For the text-containing cell, return its midpoint in (X, Y) coordinate format. 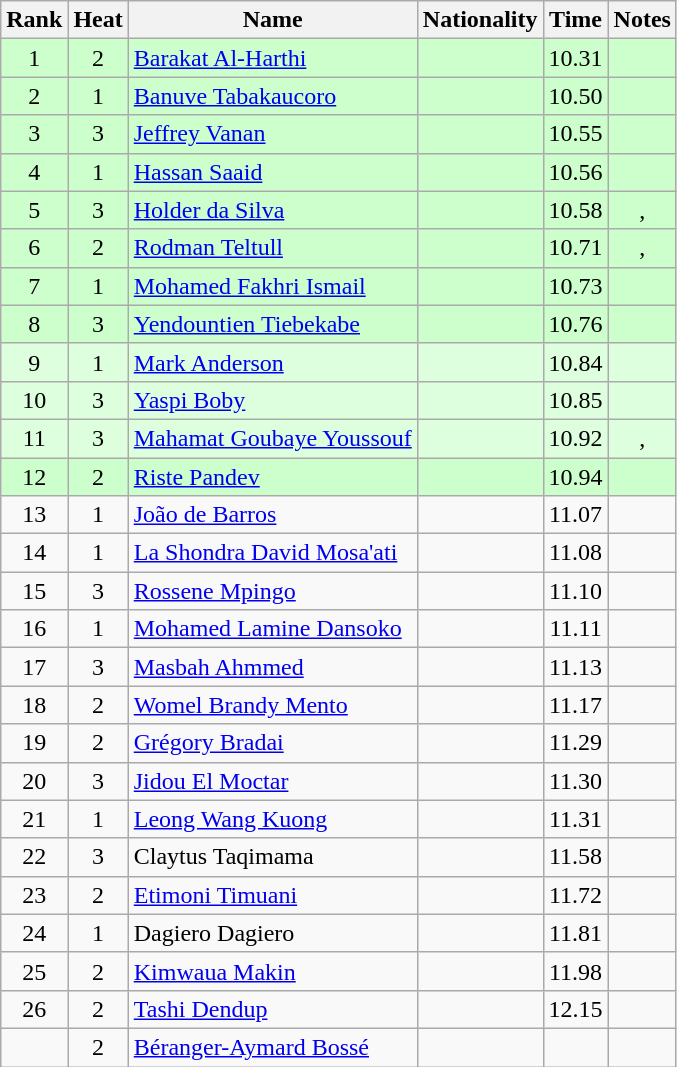
10.84 (576, 362)
22 (34, 857)
Notes (642, 20)
10.94 (576, 477)
Barakat Al-Harthi (272, 58)
11.81 (576, 933)
Jeffrey Vanan (272, 134)
26 (34, 1009)
11.58 (576, 857)
13 (34, 515)
11.72 (576, 895)
10.71 (576, 248)
Jidou El Moctar (272, 781)
16 (34, 629)
La Shondra David Mosa'ati (272, 553)
Riste Pandev (272, 477)
12.15 (576, 1009)
Womel Brandy Mento (272, 705)
10.58 (576, 210)
6 (34, 248)
10.55 (576, 134)
Banuve Tabakaucoro (272, 96)
10.73 (576, 286)
Masbah Ahmmed (272, 667)
24 (34, 933)
10.85 (576, 400)
Mahamat Goubaye Youssouf (272, 438)
11 (34, 438)
Claytus Taqimama (272, 857)
Nationality (480, 20)
Rank (34, 20)
Yaspi Boby (272, 400)
Rodman Teltull (272, 248)
10.92 (576, 438)
Kimwaua Makin (272, 971)
25 (34, 971)
João de Barros (272, 515)
10.56 (576, 172)
19 (34, 743)
11.29 (576, 743)
Dagiero Dagiero (272, 933)
11.13 (576, 667)
Hassan Saaid (272, 172)
11.07 (576, 515)
15 (34, 591)
12 (34, 477)
5 (34, 210)
Mohamed Lamine Dansoko (272, 629)
Rossene Mpingo (272, 591)
21 (34, 819)
Etimoni Timuani (272, 895)
4 (34, 172)
Grégory Bradai (272, 743)
10.76 (576, 324)
11.17 (576, 705)
20 (34, 781)
11.31 (576, 819)
11.11 (576, 629)
14 (34, 553)
Heat (98, 20)
9 (34, 362)
18 (34, 705)
Yendountien Tiebekabe (272, 324)
Mark Anderson (272, 362)
10 (34, 400)
Tashi Dendup (272, 1009)
11.08 (576, 553)
Leong Wang Kuong (272, 819)
8 (34, 324)
23 (34, 895)
11.98 (576, 971)
11.10 (576, 591)
10.31 (576, 58)
11.30 (576, 781)
Mohamed Fakhri Ismail (272, 286)
7 (34, 286)
17 (34, 667)
Holder da Silva (272, 210)
Time (576, 20)
10.50 (576, 96)
Name (272, 20)
Béranger-Aymard Bossé (272, 1047)
